Detect which cell encompasses the target text, then output its (x, y) center coordinate. 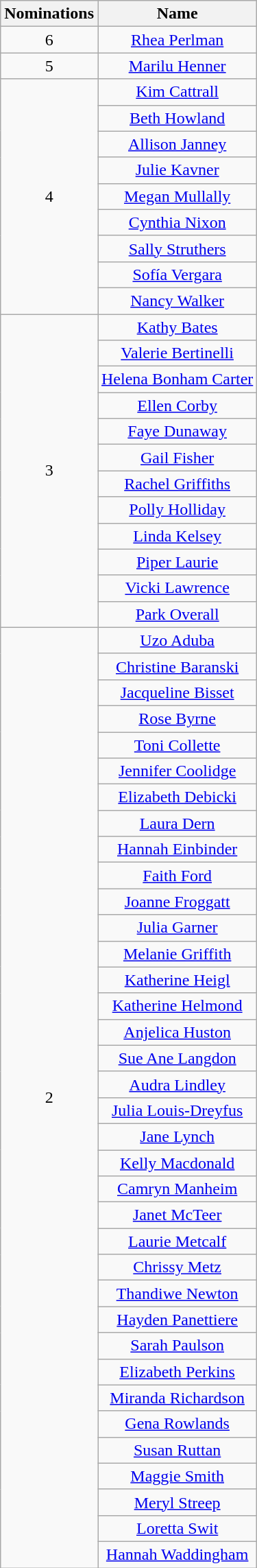
Hannah Waddingham (177, 1554)
Camryn Manheim (177, 1189)
Piper Laurie (177, 562)
Hayden Panettiere (177, 1320)
Allison Janney (177, 144)
Katherine Helmond (177, 1006)
Linda Kelsey (177, 536)
2 (49, 1097)
Sally Struthers (177, 248)
Jacqueline Bisset (177, 692)
Park Overall (177, 614)
Loretta Swit (177, 1528)
Christine Baranski (177, 666)
Chrissy Metz (177, 1267)
Toni Collette (177, 745)
Janet McTeer (177, 1215)
6 (49, 40)
Laurie Metcalf (177, 1241)
Julie Kavner (177, 170)
Joanne Froggatt (177, 902)
Jane Lynch (177, 1136)
Rose Byrne (177, 718)
Elizabeth Debicki (177, 797)
Ellen Corby (177, 406)
Susan Ruttan (177, 1450)
Maggie Smith (177, 1476)
Melanie Griffith (177, 954)
Name (177, 14)
Megan Mullally (177, 196)
Laura Dern (177, 823)
Marilu Henner (177, 66)
Gail Fisher (177, 458)
Beth Howland (177, 118)
Uzo Aduba (177, 640)
Jennifer Coolidge (177, 771)
Julia Louis-Dreyfus (177, 1110)
Elizabeth Perkins (177, 1372)
Faith Ford (177, 876)
Miranda Richardson (177, 1398)
3 (49, 471)
Valerie Bertinelli (177, 353)
Sue Ane Langdon (177, 1058)
Polly Holliday (177, 510)
4 (49, 196)
Audra Lindley (177, 1084)
Kim Cattrall (177, 92)
5 (49, 66)
Faye Dunaway (177, 432)
Kathy Bates (177, 327)
Sarah Paulson (177, 1346)
Kelly Macdonald (177, 1163)
Rhea Perlman (177, 40)
Cynthia Nixon (177, 222)
Katherine Heigl (177, 980)
Julia Garner (177, 928)
Nominations (49, 14)
Nancy Walker (177, 301)
Meryl Streep (177, 1502)
Hannah Einbinder (177, 850)
Gena Rowlands (177, 1424)
Vicki Lawrence (177, 588)
Helena Bonham Carter (177, 379)
Anjelica Huston (177, 1032)
Thandiwe Newton (177, 1294)
Sofía Vergara (177, 274)
Rachel Griffiths (177, 484)
